Return the [X, Y] coordinate for the center point of the cell that contains the specified text.  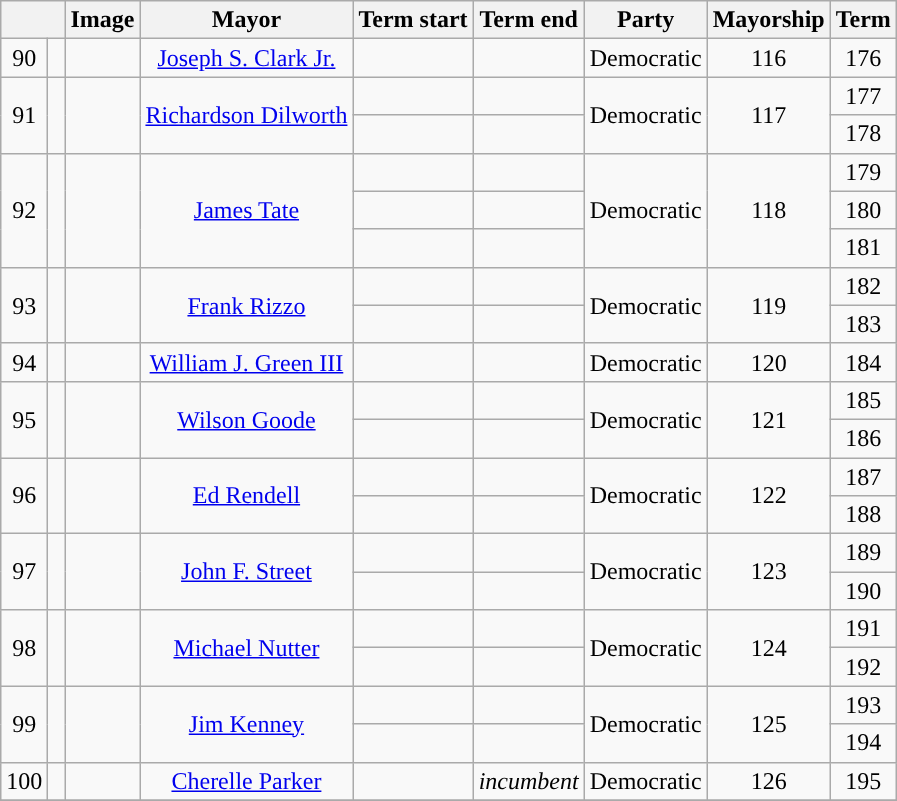
93 [24, 305]
176 [863, 58]
James Tate [246, 210]
186 [863, 438]
117 [768, 115]
183 [863, 324]
193 [863, 705]
Jim Kenney [246, 724]
116 [768, 58]
123 [768, 572]
118 [768, 210]
98 [24, 648]
91 [24, 115]
194 [863, 743]
190 [863, 591]
Joseph S. Clark Jr. [246, 58]
Mayorship [768, 20]
188 [863, 515]
Term [863, 20]
incumbent [528, 781]
120 [768, 362]
126 [768, 781]
97 [24, 572]
Term end [528, 20]
Ed Rendell [246, 496]
Image [102, 20]
Frank Rizzo [246, 305]
90 [24, 58]
92 [24, 210]
177 [863, 96]
124 [768, 648]
180 [863, 210]
182 [863, 286]
96 [24, 496]
178 [863, 134]
Mayor [246, 20]
181 [863, 248]
Term start [413, 20]
189 [863, 553]
94 [24, 362]
121 [768, 419]
John F. Street [246, 572]
122 [768, 496]
Richardson Dilworth [246, 115]
Wilson Goode [246, 419]
195 [863, 781]
William J. Green III [246, 362]
95 [24, 419]
192 [863, 667]
191 [863, 629]
179 [863, 172]
187 [863, 477]
Michael Nutter [246, 648]
99 [24, 724]
119 [768, 305]
125 [768, 724]
100 [24, 781]
Party [646, 20]
Cherelle Parker [246, 781]
185 [863, 400]
184 [863, 362]
